Determine the [X, Y] coordinate at the center of the cell enclosing the given text.  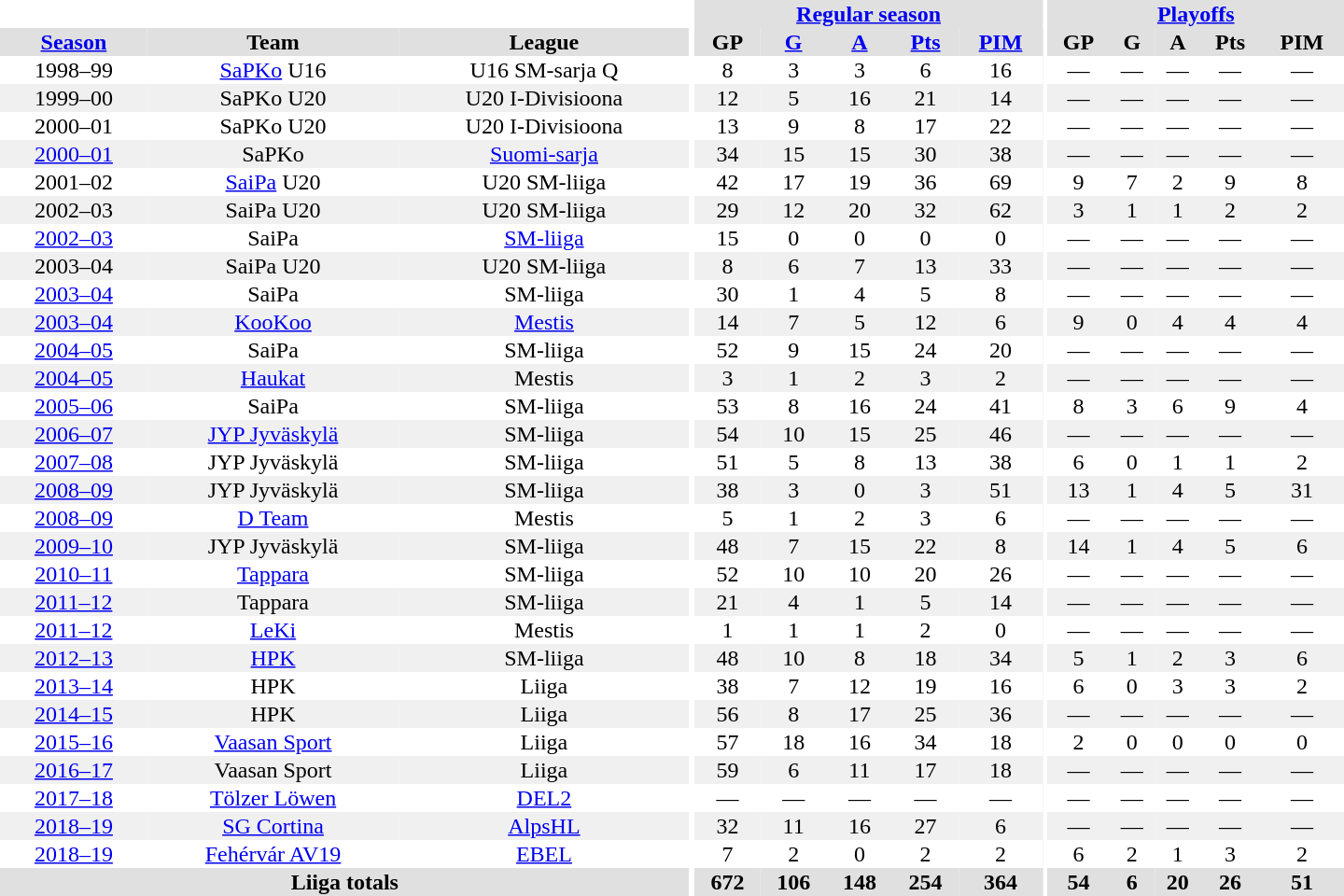
2005–06 [74, 406]
42 [728, 182]
1998–99 [74, 70]
2017–18 [74, 798]
Season [74, 42]
33 [1001, 266]
2007–08 [74, 462]
D Team [273, 518]
254 [926, 882]
2015–16 [74, 742]
KooKoo [273, 322]
Suomi-sarja [543, 154]
41 [1001, 406]
Regular season [868, 14]
Tölzer Löwen [273, 798]
148 [861, 882]
27 [926, 826]
2006–07 [74, 434]
EBEL [543, 854]
62 [1001, 210]
2001–02 [74, 182]
2010–11 [74, 574]
69 [1001, 182]
AlpsHL [543, 826]
672 [728, 882]
2009–10 [74, 546]
31 [1302, 490]
League [543, 42]
106 [793, 882]
2013–14 [74, 686]
Liiga totals [345, 882]
2014–15 [74, 714]
Fehérvár AV19 [273, 854]
1999–00 [74, 98]
56 [728, 714]
53 [728, 406]
59 [728, 770]
SG Cortina [273, 826]
364 [1001, 882]
SaPKo U16 [273, 70]
Playoffs [1196, 14]
46 [1001, 434]
2012–13 [74, 658]
57 [728, 742]
DEL2 [543, 798]
LeKi [273, 630]
Haukat [273, 378]
SaPKo [273, 154]
2016–17 [74, 770]
29 [728, 210]
Team [273, 42]
U16 SM-sarja Q [543, 70]
